Search for the cell housing the specified text and yield its [X, Y] center coordinate. 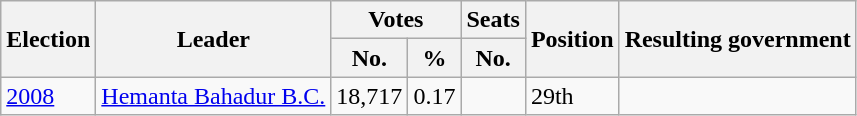
29th [572, 96]
Position [572, 39]
0.17 [434, 96]
Election [48, 39]
Hemanta Bahadur B.C. [214, 96]
Votes [396, 20]
Resulting government [738, 39]
2008 [48, 96]
Leader [214, 39]
% [434, 58]
18,717 [370, 96]
Seats [493, 20]
